Find where the given text appears and provide that cell's center as (X, Y) coordinate. 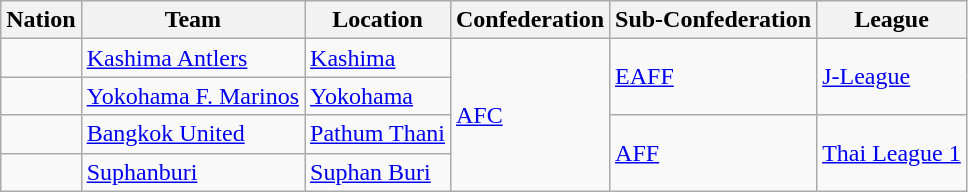
Kashima (378, 58)
Sub-Confederation (714, 20)
Kashima Antlers (192, 58)
Bangkok United (192, 134)
Suphanburi (192, 172)
Confederation (530, 20)
Pathum Thani (378, 134)
Yokohama (378, 96)
J-League (892, 77)
Thai League 1 (892, 153)
Team (192, 20)
Nation (41, 20)
League (892, 20)
Yokohama F. Marinos (192, 96)
AFC (530, 115)
EAFF (714, 77)
Location (378, 20)
AFF (714, 153)
Suphan Buri (378, 172)
